Find where the given text appears and provide that cell's center as (x, y) coordinate. 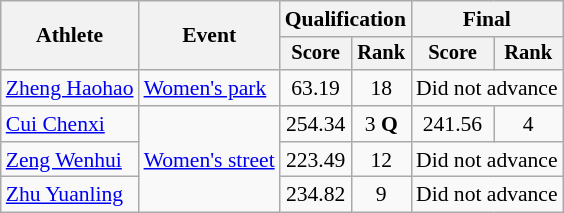
Event (210, 36)
241.56 (452, 124)
Final (487, 19)
18 (381, 88)
Cui Chenxi (70, 124)
Women's street (210, 160)
234.82 (316, 195)
Zeng Wenhui (70, 160)
Zhu Yuanling (70, 195)
254.34 (316, 124)
63.19 (316, 88)
Women's park (210, 88)
Qualification (346, 19)
12 (381, 160)
9 (381, 195)
Zheng Haohao (70, 88)
4 (528, 124)
Athlete (70, 36)
223.49 (316, 160)
3 Q (381, 124)
